Locate the cell with the specified text and output its (x, y) center coordinate. 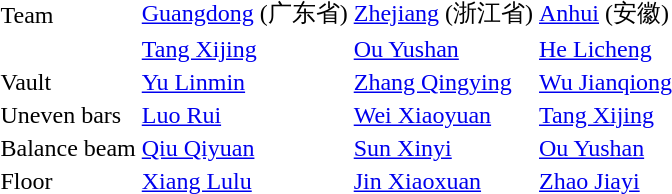
Sun Xinyi (443, 149)
Wei Xiaoyuan (443, 115)
Qiu Qiyuan (244, 149)
Zhang Qingying (443, 83)
Tang Xijing (244, 49)
Ou Yushan (443, 49)
Luo Rui (244, 115)
Yu Linmin (244, 83)
